Scan for the cell matching the given text and deliver its (x, y) coordinate at center. 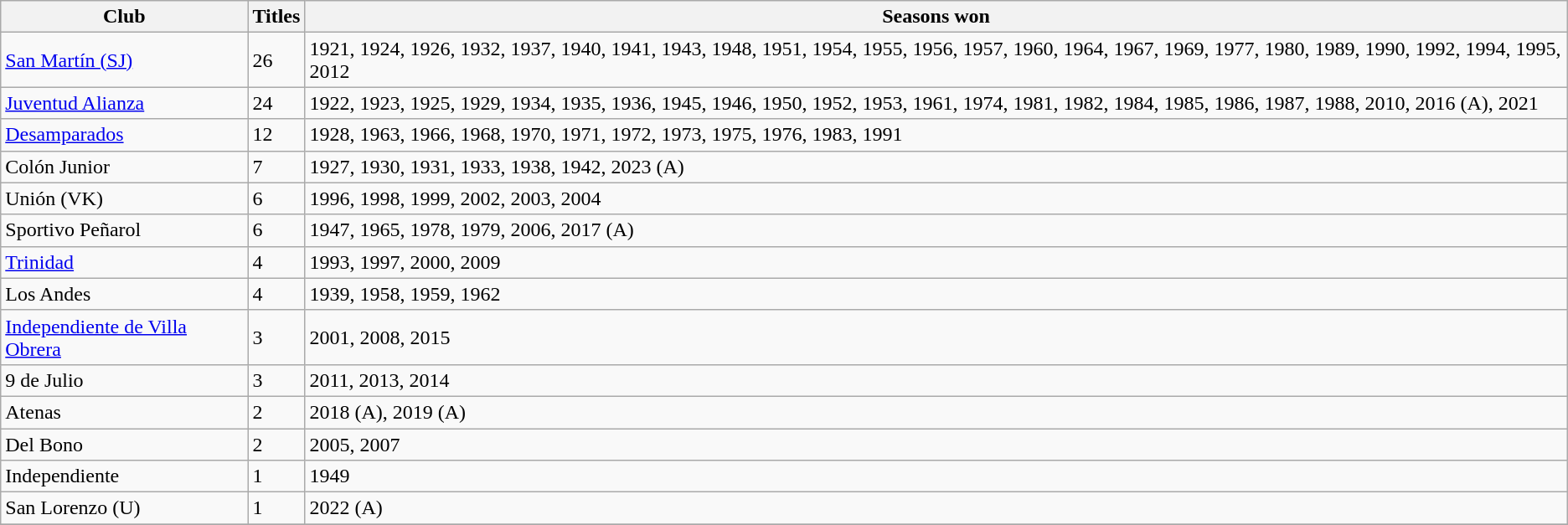
24 (276, 103)
1922, 1923, 1925, 1929, 1934, 1935, 1936, 1945, 1946, 1950, 1952, 1953, 1961, 1974, 1981, 1982, 1984, 1985, 1986, 1987, 1988, 2010, 2016 (A), 2021 (936, 103)
San Lorenzo (U) (124, 508)
1927, 1930, 1931, 1933, 1938, 1942, 2023 (A) (936, 167)
1947, 1965, 1978, 1979, 2006, 2017 (A) (936, 230)
1996, 1998, 1999, 2002, 2003, 2004 (936, 198)
2018 (A), 2019 (A) (936, 412)
2001, 2008, 2015 (936, 337)
9 de Julio (124, 380)
Titles (276, 17)
26 (276, 60)
Club (124, 17)
Unión (VK) (124, 198)
Atenas (124, 412)
1928, 1963, 1966, 1968, 1970, 1971, 1972, 1973, 1975, 1976, 1983, 1991 (936, 135)
Desamparados (124, 135)
Sportivo Peñarol (124, 230)
Los Andes (124, 294)
1949 (936, 476)
12 (276, 135)
San Martín (SJ) (124, 60)
Seasons won (936, 17)
2022 (A) (936, 508)
1993, 1997, 2000, 2009 (936, 262)
Del Bono (124, 445)
7 (276, 167)
Juventud Alianza (124, 103)
Independiente de Villa Obrera (124, 337)
2005, 2007 (936, 445)
1939, 1958, 1959, 1962 (936, 294)
Trinidad (124, 262)
2011, 2013, 2014 (936, 380)
Independiente (124, 476)
Colón Junior (124, 167)
